Determine the [X, Y] coordinate at the center of the cell enclosing the given text.  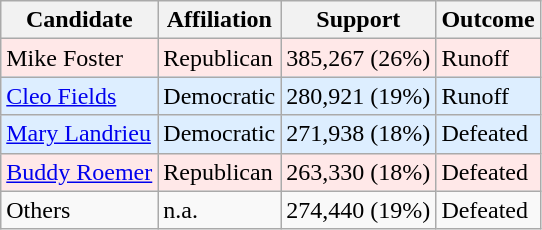
Mike Foster [80, 58]
263,330 (18%) [358, 172]
Buddy Roemer [80, 172]
Affiliation [220, 20]
385,267 (26%) [358, 58]
Others [80, 210]
n.a. [220, 210]
271,938 (18%) [358, 134]
Cleo Fields [80, 96]
Support [358, 20]
Candidate [80, 20]
Outcome [488, 20]
Mary Landrieu [80, 134]
274,440 (19%) [358, 210]
280,921 (19%) [358, 96]
